Find where the given text appears and provide that cell's center as [x, y] coordinate. 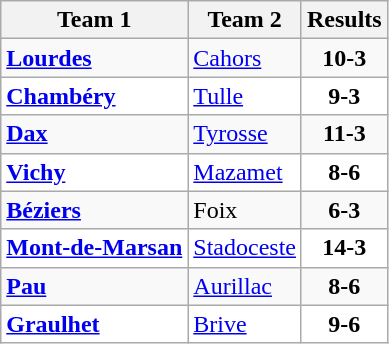
Mazamet [245, 172]
Tyrosse [245, 134]
11-3 [344, 134]
Stadoceste [245, 248]
Pau [94, 286]
Team 1 [94, 20]
Vichy [94, 172]
Foix [245, 210]
Mont-de-Marsan [94, 248]
Results [344, 20]
14-3 [344, 248]
9-6 [344, 324]
Dax [94, 134]
6-3 [344, 210]
Cahors [245, 58]
Team 2 [245, 20]
Graulhet [94, 324]
Lourdes [94, 58]
9-3 [344, 96]
Chambéry [94, 96]
Béziers [94, 210]
10-3 [344, 58]
Tulle [245, 96]
Brive [245, 324]
Aurillac [245, 286]
